For the text-containing cell, return its midpoint in (X, Y) coordinate format. 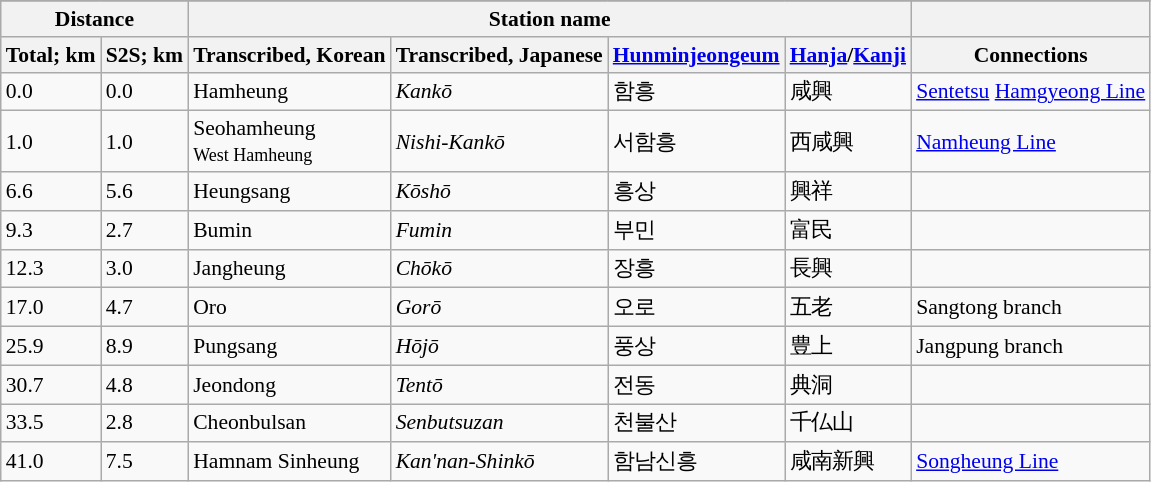
Oro (289, 308)
8.9 (145, 346)
2.7 (145, 230)
3.0 (145, 268)
Connections (1030, 55)
12.3 (51, 268)
2.8 (145, 424)
9.3 (51, 230)
SeohamheungWest Hamheung (289, 142)
Hōjō (500, 346)
천불산 (696, 424)
興祥 (848, 192)
S2S; km (145, 55)
Chōkō (500, 268)
Nishi-Kankō (500, 142)
Fumin (500, 230)
Transcribed, Korean (289, 55)
41.0 (51, 462)
Station name (550, 19)
4.8 (145, 384)
Hamheung (289, 92)
Namheung Line (1030, 142)
Jeondong (289, 384)
Jangheung (289, 268)
Total; km (51, 55)
함흥 (696, 92)
Kōshō (500, 192)
Kan'nan-Shinkō (500, 462)
장흥 (696, 268)
함남신흥 (696, 462)
Hunminjeongeum (696, 55)
Sangtong branch (1030, 308)
咸南新興 (848, 462)
Heungsang (289, 192)
흥상 (696, 192)
Hanja/Kanji (848, 55)
Hamnam Sinheung (289, 462)
Pungsang (289, 346)
典洞 (848, 384)
전동 (696, 384)
Sentetsu Hamgyeong Line (1030, 92)
Tentō (500, 384)
千仏山 (848, 424)
Jangpung branch (1030, 346)
6.6 (51, 192)
Cheonbulsan (289, 424)
33.5 (51, 424)
Senbutsuzan (500, 424)
17.0 (51, 308)
Gorō (500, 308)
서함흥 (696, 142)
Bumin (289, 230)
25.9 (51, 346)
西咸興 (848, 142)
五老 (848, 308)
4.7 (145, 308)
Songheung Line (1030, 462)
長興 (848, 268)
Kankō (500, 92)
Transcribed, Japanese (500, 55)
오로 (696, 308)
Distance (94, 19)
豊上 (848, 346)
咸興 (848, 92)
富民 (848, 230)
30.7 (51, 384)
부민 (696, 230)
7.5 (145, 462)
풍상 (696, 346)
5.6 (145, 192)
